Identify which cell holds the provided text, then report its [X, Y] central coordinate. 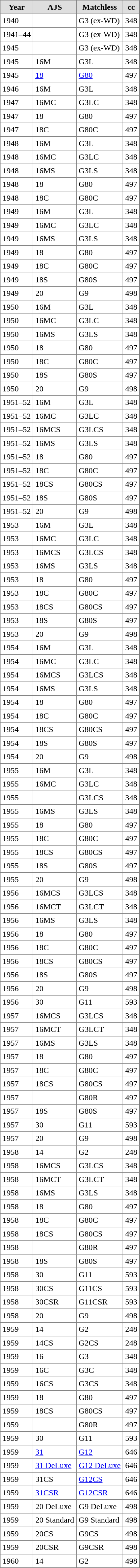
31 [55, 1452]
31CS [55, 1479]
G9 DeLuxe [100, 1506]
20 DeLuxe [55, 1506]
20CS [55, 1534]
1960 [17, 1561]
G11CS [100, 1288]
G3C [100, 1370]
G12CS [100, 1479]
cc [131, 7]
1946 [17, 89]
AJS [55, 7]
16CS [55, 1384]
30CS [55, 1288]
30CSR [55, 1302]
20CSR [55, 1547]
Matchless [100, 7]
G9CS [100, 1534]
31 DeLuxe [55, 1465]
G12 [100, 1452]
G2CS [100, 1343]
G9 Standard [100, 1520]
G3 [100, 1356]
16 [55, 1356]
Year [17, 7]
G11CSR [100, 1302]
1941–44 [17, 34]
G12CSR [100, 1493]
14CS [55, 1343]
G9CSR [100, 1547]
31CSR [55, 1493]
1940 [17, 21]
G3CS [100, 1384]
16C [55, 1370]
20 Standard [55, 1520]
G12 DeLuxe [100, 1465]
